For the text-containing cell, return its midpoint in (x, y) coordinate format. 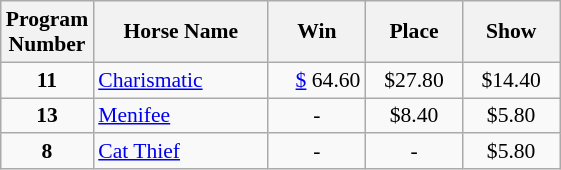
Place (414, 32)
$27.80 (414, 80)
11 (47, 80)
Win (316, 32)
Charismatic (180, 80)
Cat Thief (180, 152)
13 (47, 116)
$14.40 (512, 80)
$ 64.60 (316, 80)
Show (512, 32)
ProgramNumber (47, 32)
8 (47, 152)
$8.40 (414, 116)
Menifee (180, 116)
Horse Name (180, 32)
